Pinpoint the cell where the given text exists, returning its (X, Y) midpoint coordinate. 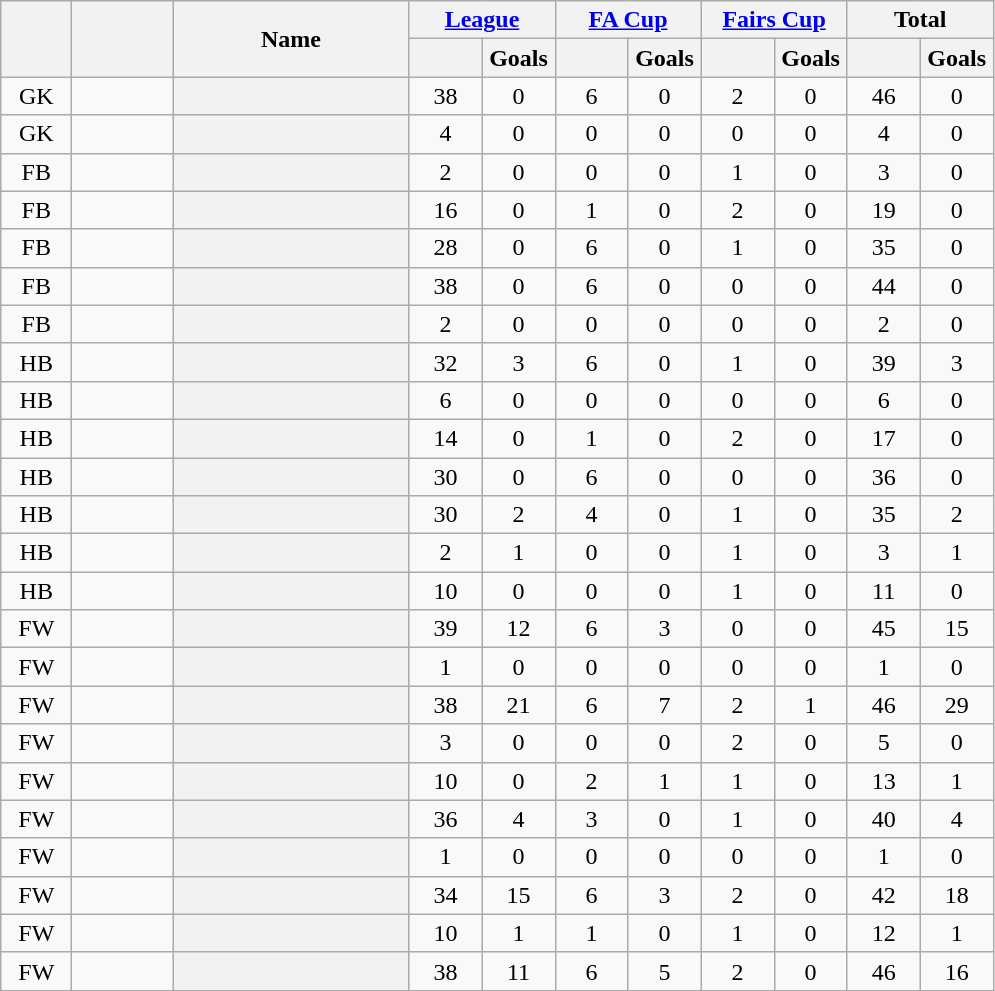
Fairs Cup (774, 20)
32 (446, 362)
14 (446, 438)
21 (518, 705)
34 (446, 895)
44 (884, 286)
17 (884, 438)
League (482, 20)
28 (446, 248)
FA Cup (628, 20)
18 (956, 895)
29 (956, 705)
19 (884, 210)
42 (884, 895)
Total (920, 20)
45 (884, 629)
7 (664, 705)
13 (884, 781)
Name (291, 39)
40 (884, 819)
